Pinpoint the cell where the given text exists, returning its [x, y] midpoint coordinate. 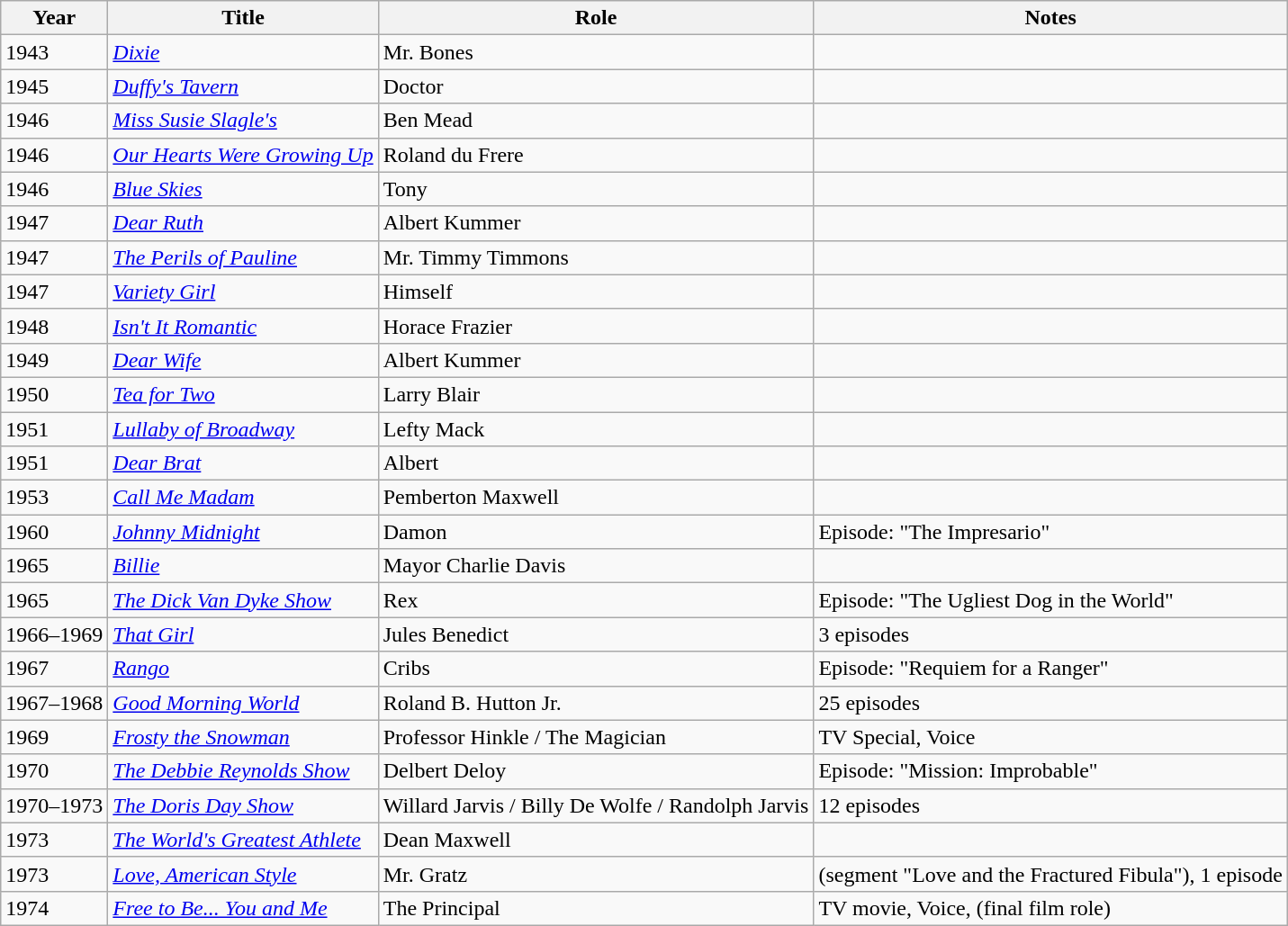
Ben Mead [596, 121]
Himself [596, 292]
Larry Blair [596, 394]
Horace Frazier [596, 326]
Episode: "Requiem for a Ranger" [1051, 669]
Mr. Gratz [596, 874]
1945 [54, 86]
Year [54, 18]
1970 [54, 771]
The Principal [596, 908]
Jules Benedict [596, 634]
Frosty the Snowman [243, 737]
Free to Be... You and Me [243, 908]
Miss Susie Slagle's [243, 121]
Roland B. Hutton Jr. [596, 703]
Damon [596, 532]
TV movie, Voice, (final film role) [1051, 908]
The Doris Day Show [243, 805]
Dear Brat [243, 463]
(segment "Love and the Fractured Fibula"), 1 episode [1051, 874]
Isn't It Romantic [243, 326]
1969 [54, 737]
1967 [54, 669]
Our Hearts Were Growing Up [243, 155]
Love, American Style [243, 874]
Title [243, 18]
Roland du Frere [596, 155]
3 episodes [1051, 634]
TV Special, Voice [1051, 737]
1974 [54, 908]
Billie [243, 566]
1970–1973 [54, 805]
Johnny Midnight [243, 532]
The World's Greatest Athlete [243, 840]
Rex [596, 600]
Albert [596, 463]
Duffy's Tavern [243, 86]
Pemberton Maxwell [596, 498]
Mr. Timmy Timmons [596, 257]
Doctor [596, 86]
Good Morning World [243, 703]
25 episodes [1051, 703]
Episode: "The Impresario" [1051, 532]
Dear Ruth [243, 223]
1966–1969 [54, 634]
Lullaby of Broadway [243, 429]
Dean Maxwell [596, 840]
1953 [54, 498]
Blue Skies [243, 189]
Tea for Two [243, 394]
Mr. Bones [596, 52]
12 episodes [1051, 805]
1948 [54, 326]
Delbert Deloy [596, 771]
Tony [596, 189]
Variety Girl [243, 292]
That Girl [243, 634]
Role [596, 18]
The Perils of Pauline [243, 257]
1943 [54, 52]
Professor Hinkle / The Magician [596, 737]
Willard Jarvis / Billy De Wolfe / Randolph Jarvis [596, 805]
Call Me Madam [243, 498]
The Dick Van Dyke Show [243, 600]
Notes [1051, 18]
Mayor Charlie Davis [596, 566]
Cribs [596, 669]
1960 [54, 532]
The Debbie Reynolds Show [243, 771]
1949 [54, 360]
Episode: "The Ugliest Dog in the World" [1051, 600]
Lefty Mack [596, 429]
1967–1968 [54, 703]
Dear Wife [243, 360]
Dixie [243, 52]
Episode: "Mission: Improbable" [1051, 771]
Rango [243, 669]
1950 [54, 394]
